Detect which cell encompasses the target text, then output its (X, Y) center coordinate. 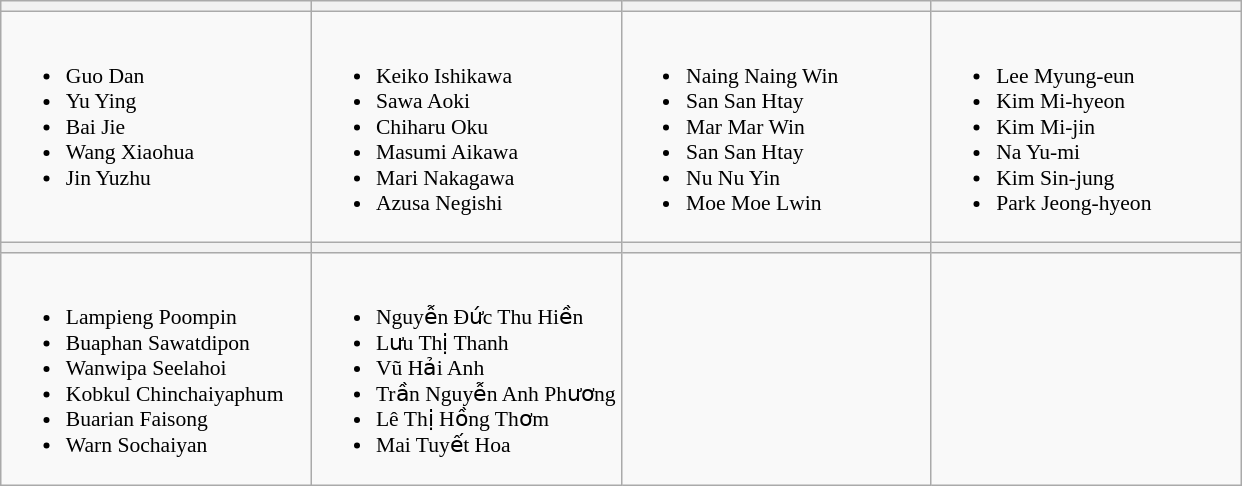
Nguyễn Đức Thu HiềnLưu Thị ThanhVũ Hải AnhTrần Nguyễn Anh PhươngLê Thị Hồng ThơmMai Tuyết Hoa (466, 369)
Keiko IshikawaSawa AokiChiharu OkuMasumi AikawaMari NakagawaAzusa Negishi (466, 127)
Naing Naing WinSan San HtayMar Mar WinSan San HtayNu Nu YinMoe Moe Lwin (776, 127)
Lee Myung-eunKim Mi-hyeonKim Mi-jinNa Yu-miKim Sin-jungPark Jeong-hyeon (1086, 127)
Lampieng PoompinBuaphan SawatdiponWanwipa SeelahoiKobkul ChinchaiyaphumBuarian FaisongWarn Sochaiyan (156, 369)
Guo DanYu YingBai JieWang XiaohuaJin Yuzhu (156, 127)
